Search for the cell housing the specified text and yield its (X, Y) center coordinate. 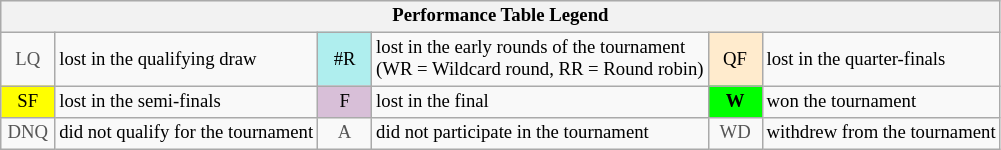
QF (735, 60)
lost in the quarter-finals (881, 60)
withdrew from the tournament (881, 134)
lost in the semi-finals (186, 102)
won the tournament (881, 102)
W (735, 102)
WD (735, 134)
A (345, 134)
DNQ (28, 134)
lost in the early rounds of the tournament(WR = Wildcard round, RR = Round robin) (540, 60)
lost in the final (540, 102)
SF (28, 102)
F (345, 102)
Performance Table Legend (500, 16)
#R (345, 60)
lost in the qualifying draw (186, 60)
did not qualify for the tournament (186, 134)
LQ (28, 60)
did not participate in the tournament (540, 134)
